Identify which cell holds the provided text, then report its [X, Y] central coordinate. 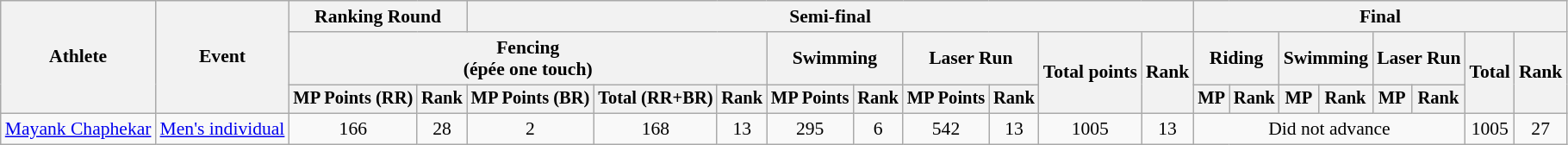
166 [353, 129]
Fencing(épée one touch) [527, 59]
Total points [1091, 72]
Total (RR+BR) [655, 99]
542 [946, 129]
Ranking Round [377, 16]
295 [810, 129]
Event [222, 57]
2 [531, 129]
Men's individual [222, 129]
168 [655, 129]
Riding [1235, 59]
28 [442, 129]
Final [1380, 16]
Did not advance [1328, 129]
MP Points (RR) [353, 99]
Mayank Chaphekar [78, 129]
MP Points (BR) [531, 99]
Semi-final [831, 16]
6 [878, 129]
Athlete [78, 57]
27 [1540, 129]
Total [1490, 72]
